Search for the cell housing the specified text and yield its (x, y) center coordinate. 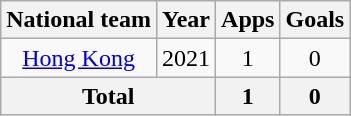
Total (108, 96)
2021 (186, 58)
National team (79, 20)
Apps (248, 20)
Year (186, 20)
Hong Kong (79, 58)
Goals (315, 20)
